Determine the [x, y] coordinate at the center of the cell enclosing the given text.  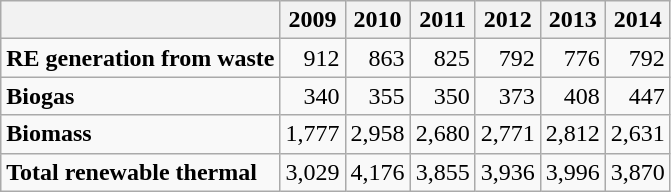
825 [442, 58]
Biogas [140, 96]
2014 [638, 20]
2011 [442, 20]
350 [442, 96]
3,855 [442, 172]
2009 [312, 20]
2010 [378, 20]
2,631 [638, 134]
2,958 [378, 134]
RE generation from waste [140, 58]
340 [312, 96]
776 [572, 58]
912 [312, 58]
Total renewable thermal [140, 172]
3,029 [312, 172]
Biomass [140, 134]
3,996 [572, 172]
447 [638, 96]
863 [378, 58]
373 [508, 96]
2,812 [572, 134]
4,176 [378, 172]
3,870 [638, 172]
2012 [508, 20]
2013 [572, 20]
408 [572, 96]
1,777 [312, 134]
3,936 [508, 172]
355 [378, 96]
2,771 [508, 134]
2,680 [442, 134]
